Scan for the cell matching the given text and deliver its [x, y] coordinate at center. 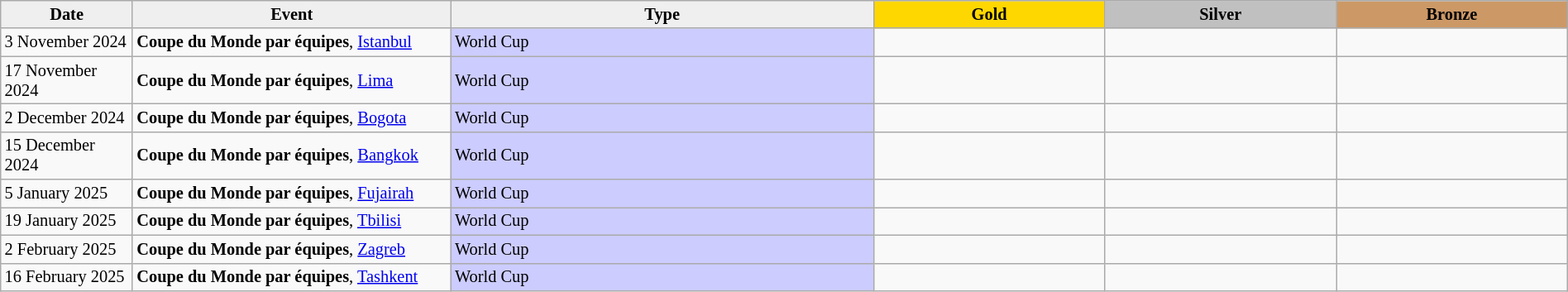
17 November 2024 [67, 80]
Event [291, 14]
Coupe du Monde par équipes, Fujairah [291, 194]
Silver [1221, 14]
Coupe du Monde par équipes, Istanbul [291, 42]
2 February 2025 [67, 249]
Coupe du Monde par équipes, Bangkok [291, 156]
Gold [989, 14]
19 January 2025 [67, 221]
Type [662, 14]
Coupe du Monde par équipes, Zagreb [291, 249]
3 November 2024 [67, 42]
Date [67, 14]
Bronze [1452, 14]
Coupe du Monde par équipes, Tbilisi [291, 221]
5 January 2025 [67, 194]
Coupe du Monde par équipes, Tashkent [291, 277]
2 December 2024 [67, 117]
16 February 2025 [67, 277]
15 December 2024 [67, 156]
Coupe du Monde par équipes, Bogota [291, 117]
Coupe du Monde par équipes, Lima [291, 80]
